Extract the (x, y) coordinate from the center of the cell holding the provided text.  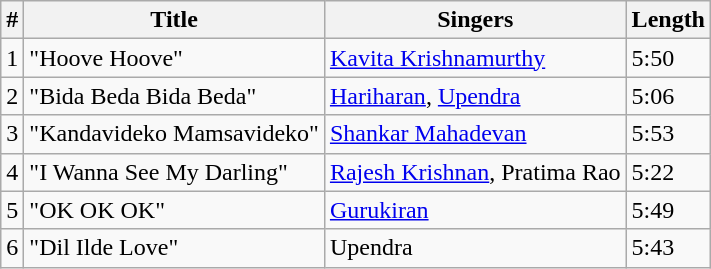
"Dil Ilde Love" (174, 248)
4 (12, 172)
"Bida Beda Bida Beda" (174, 96)
Kavita Krishnamurthy (475, 58)
Hariharan, Upendra (475, 96)
Upendra (475, 248)
"Kandavideko Mamsavideko" (174, 134)
Shankar Mahadevan (475, 134)
Singers (475, 20)
# (12, 20)
Length (668, 20)
Title (174, 20)
"Hoove Hoove" (174, 58)
5:50 (668, 58)
5:43 (668, 248)
3 (12, 134)
5:22 (668, 172)
"I Wanna See My Darling" (174, 172)
Gurukiran (475, 210)
5:49 (668, 210)
6 (12, 248)
5:06 (668, 96)
5:53 (668, 134)
Rajesh Krishnan, Pratima Rao (475, 172)
"OK OK OK" (174, 210)
2 (12, 96)
1 (12, 58)
5 (12, 210)
